Scan for the cell matching the given text and deliver its [x, y] coordinate at center. 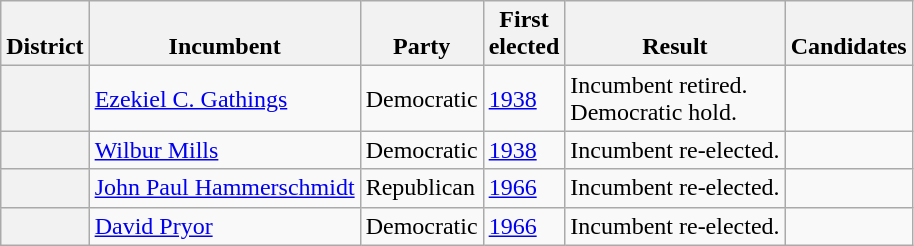
Ezekiel C. Gathings [224, 98]
David Pryor [224, 226]
Party [422, 34]
Firstelected [524, 34]
Incumbent [224, 34]
Incumbent retired.Democratic hold. [675, 98]
Wilbur Mills [224, 150]
District [45, 34]
Republican [422, 188]
Candidates [848, 34]
John Paul Hammerschmidt [224, 188]
Result [675, 34]
